For the text-containing cell, return its midpoint in [x, y] coordinate format. 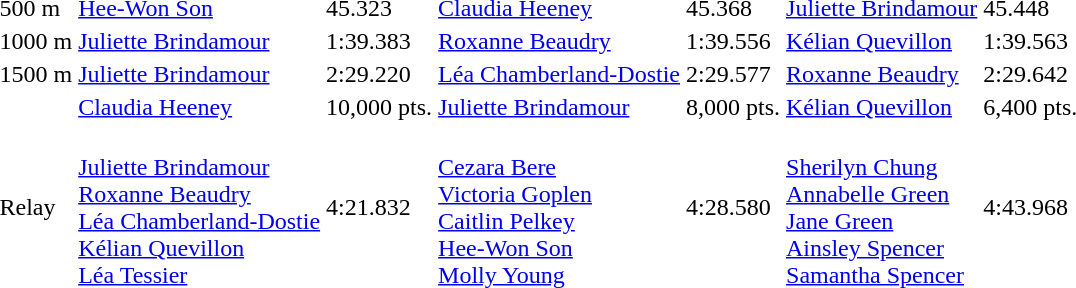
1:39.383 [380, 41]
10,000 pts. [380, 107]
Claudia Heeney [200, 107]
2:29.220 [380, 74]
Léa Chamberland-Dostie [560, 74]
1:39.556 [734, 41]
8,000 pts. [734, 107]
2:29.577 [734, 74]
